Pinpoint the cell where the given text exists, returning its [x, y] midpoint coordinate. 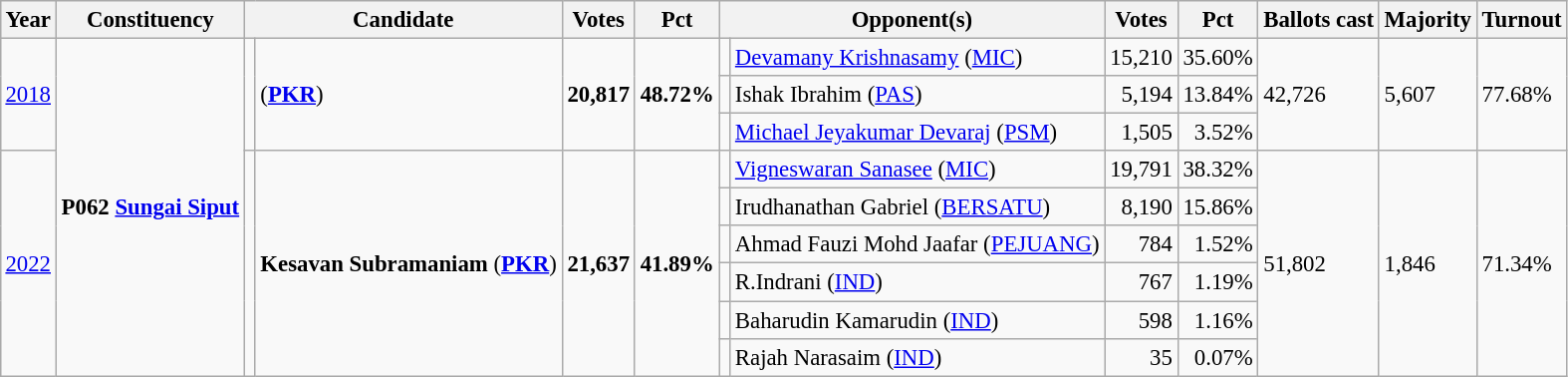
Michael Jeyakumar Devaraj (PSM) [917, 133]
51,802 [1319, 263]
1.19% [1217, 282]
Vigneswaran Sanasee (MIC) [917, 170]
767 [1142, 282]
Devamany Krishnasamy (MIC) [917, 57]
13.84% [1217, 95]
71.34% [1522, 263]
19,791 [1142, 170]
35 [1142, 357]
2022 [28, 263]
Irudhanathan Gabriel (BERSATU) [917, 207]
Turnout [1522, 20]
20,817 [598, 94]
Candidate [402, 20]
Ishak Ibrahim (PAS) [917, 95]
42,726 [1319, 94]
41.89% [677, 263]
Constituency [149, 20]
77.68% [1522, 94]
Kesavan Subramaniam (PKR) [408, 263]
Rajah Narasaim (IND) [917, 357]
48.72% [677, 94]
784 [1142, 244]
1,505 [1142, 133]
35.60% [1217, 57]
Year [28, 20]
5,607 [1428, 94]
Opponent(s) [913, 20]
38.32% [1217, 170]
1.16% [1217, 320]
2018 [28, 94]
Majority [1428, 20]
Baharudin Kamarudin (IND) [917, 320]
1.52% [1217, 244]
(PKR) [408, 94]
P062 Sungai Siput [149, 206]
1,846 [1428, 263]
15.86% [1217, 207]
8,190 [1142, 207]
15,210 [1142, 57]
598 [1142, 320]
21,637 [598, 263]
5,194 [1142, 95]
0.07% [1217, 357]
Ahmad Fauzi Mohd Jaafar (PEJUANG) [917, 244]
Ballots cast [1319, 20]
3.52% [1217, 133]
R.Indrani (IND) [917, 282]
